Scan for the cell matching the given text and deliver its [X, Y] coordinate at center. 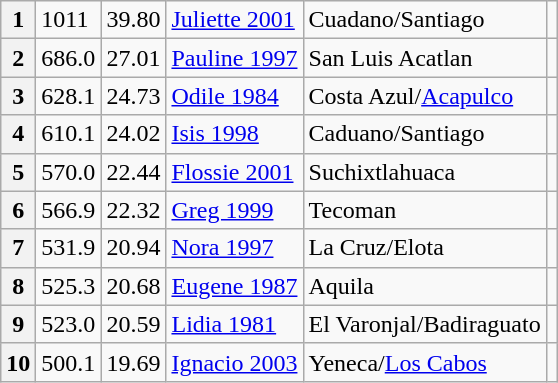
523.0 [68, 324]
1011 [68, 20]
22.32 [134, 210]
Juliette 2001 [234, 20]
Aquila [424, 286]
Nora 1997 [234, 248]
566.9 [68, 210]
Isis 1998 [234, 134]
500.1 [68, 362]
27.01 [134, 58]
Tecoman [424, 210]
6 [18, 210]
19.69 [134, 362]
628.1 [68, 96]
20.59 [134, 324]
Ignacio 2003 [234, 362]
686.0 [68, 58]
39.80 [134, 20]
1 [18, 20]
4 [18, 134]
20.68 [134, 286]
9 [18, 324]
3 [18, 96]
Caduano/Santiago [424, 134]
Pauline 1997 [234, 58]
570.0 [68, 172]
Greg 1999 [234, 210]
Lidia 1981 [234, 324]
Yeneca/Los Cabos [424, 362]
La Cruz/Elota [424, 248]
Costa Azul/Acapulco [424, 96]
El Varonjal/Badiraguato [424, 324]
24.02 [134, 134]
San Luis Acatlan [424, 58]
525.3 [68, 286]
531.9 [68, 248]
Flossie 2001 [234, 172]
610.1 [68, 134]
20.94 [134, 248]
Cuadano/Santiago [424, 20]
22.44 [134, 172]
Eugene 1987 [234, 286]
5 [18, 172]
7 [18, 248]
8 [18, 286]
24.73 [134, 96]
2 [18, 58]
10 [18, 362]
Suchixtlahuaca [424, 172]
Odile 1984 [234, 96]
